Find where the given text appears and provide that cell's center as (X, Y) coordinate. 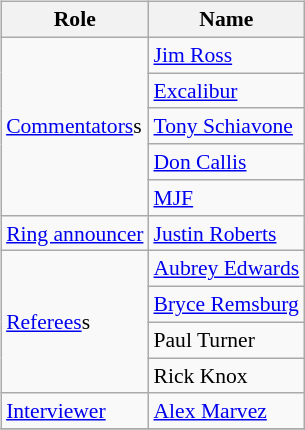
Role (74, 20)
MJF (226, 198)
Interviewer (74, 411)
Name (226, 20)
Aubrey Edwards (226, 269)
Ring announcer (74, 233)
Justin Roberts (226, 233)
Don Callis (226, 162)
Bryce Remsburg (226, 305)
Paul Turner (226, 340)
Excalibur (226, 91)
Alex Marvez (226, 411)
Rick Knox (226, 376)
Commentatorss (74, 126)
Tony Schiavone (226, 126)
Jim Ross (226, 55)
Refereess (74, 322)
